Scan for the cell matching the given text and deliver its [x, y] coordinate at center. 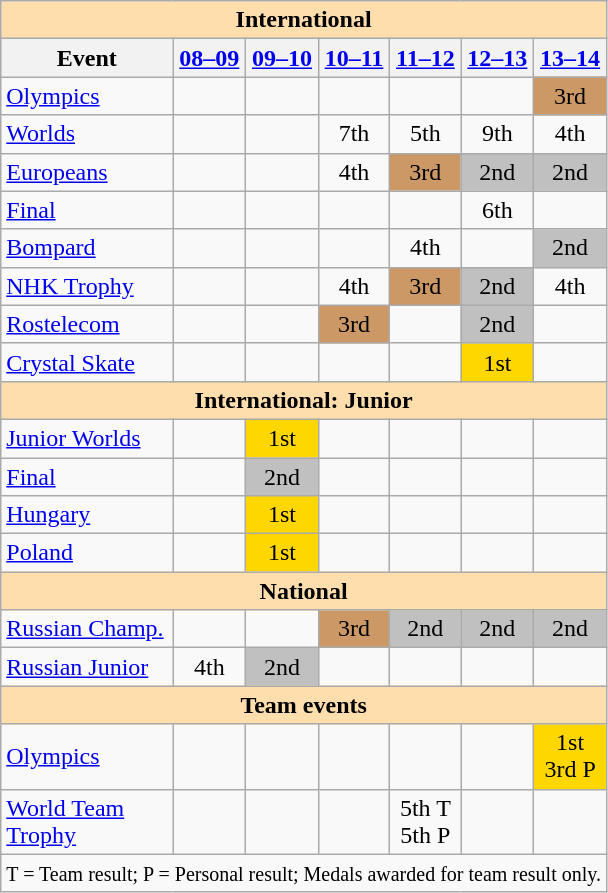
Russian Junior [87, 667]
National [304, 591]
6th [498, 210]
World Team Trophy [87, 822]
5th T 5th P [426, 822]
Europeans [87, 172]
Russian Champ. [87, 629]
Crystal Skate [87, 362]
9th [498, 134]
Junior Worlds [87, 438]
11–12 [426, 58]
T = Team result; P = Personal result; Medals awarded for team result only. [304, 873]
Rostelecom [87, 324]
09–10 [282, 58]
7th [354, 134]
12–13 [498, 58]
Hungary [87, 515]
Worlds [87, 134]
13–14 [570, 58]
Bompard [87, 248]
Poland [87, 553]
International [304, 20]
International: Junior [304, 400]
08–09 [210, 58]
Team events [304, 705]
1st 3rd P [570, 756]
10–11 [354, 58]
5th [426, 134]
Event [87, 58]
NHK Trophy [87, 286]
